Determine the [x, y] coordinate at the center of the cell enclosing the given text.  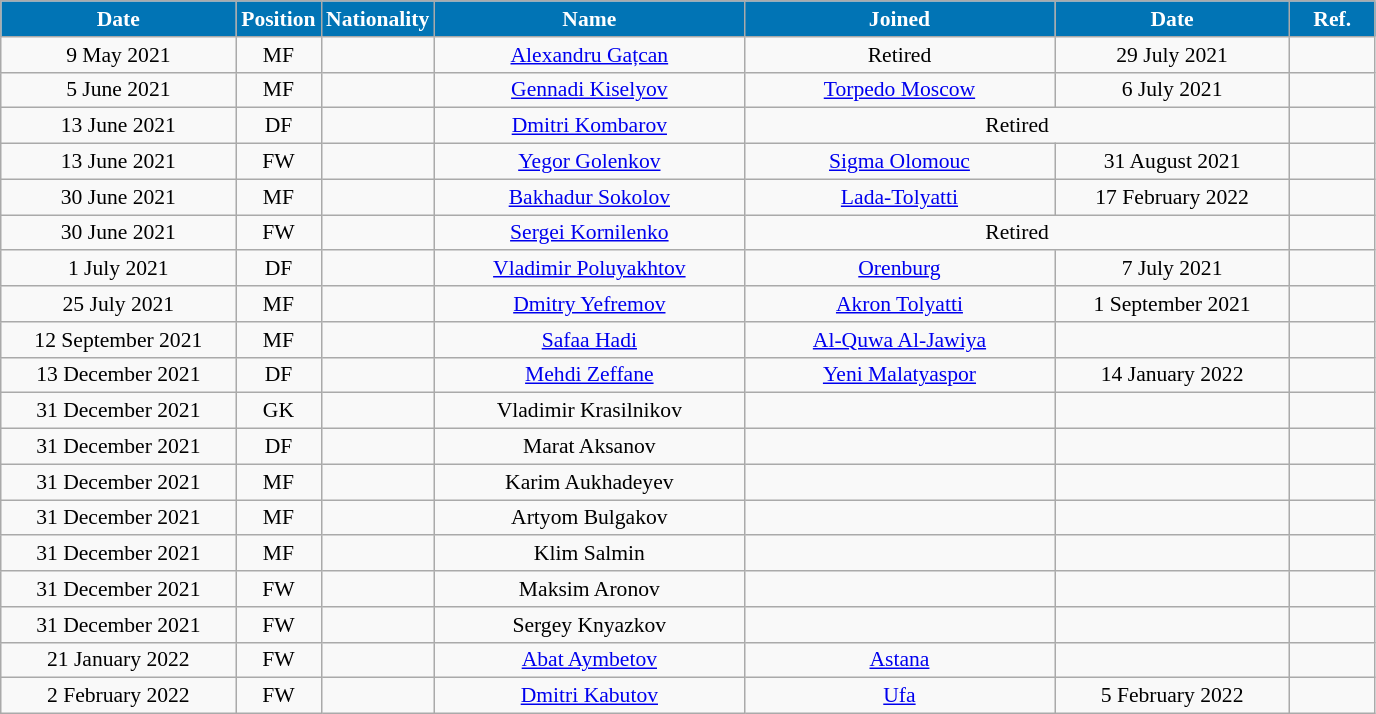
Vladimir Poluyakhtov [589, 269]
Klim Salmin [589, 554]
Torpedo Moscow [899, 90]
Marat Aksanov [589, 447]
2 February 2022 [118, 696]
GK [278, 411]
1 July 2021 [118, 269]
Bakhadur Sokolov [589, 197]
31 August 2021 [1172, 162]
Vladimir Krasilnikov [589, 411]
13 December 2021 [118, 375]
7 July 2021 [1172, 269]
21 January 2022 [118, 660]
Al-Quwa Al-Jawiya [899, 340]
1 September 2021 [1172, 304]
Joined [899, 19]
Sergei Kornilenko [589, 233]
Astana [899, 660]
Mehdi Zeffane [589, 375]
17 February 2022 [1172, 197]
Ref. [1332, 19]
Safaa Hadi [589, 340]
Sigma Olomouc [899, 162]
Sergey Knyazkov [589, 625]
Artyom Bulgakov [589, 518]
5 February 2022 [1172, 696]
Gennadi Kiselyov [589, 90]
9 May 2021 [118, 55]
Karim Aukhadeyev [589, 482]
Ufa [899, 696]
Name [589, 19]
6 July 2021 [1172, 90]
Position [278, 19]
Yeni Malatyaspor [899, 375]
Dmitri Kombarov [589, 126]
14 January 2022 [1172, 375]
Maksim Aronov [589, 589]
5 June 2021 [118, 90]
Orenburg [899, 269]
25 July 2021 [118, 304]
Yegor Golenkov [589, 162]
12 September 2021 [118, 340]
Dmitry Yefremov [589, 304]
Dmitri Kabutov [589, 696]
Lada-Tolyatti [899, 197]
Alexandru Gațcan [589, 55]
29 July 2021 [1172, 55]
Nationality [378, 19]
Akron Tolyatti [899, 304]
Abat Aymbetov [589, 660]
